Locate the cell with the specified text and output its (X, Y) center coordinate. 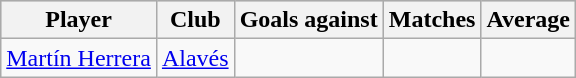
Matches (432, 20)
Player (79, 20)
Club (195, 20)
Martín Herrera (79, 58)
Alavés (195, 58)
Average (528, 20)
Goals against (308, 20)
